From the cell containing the given text, extract its center point as (X, Y) coordinate. 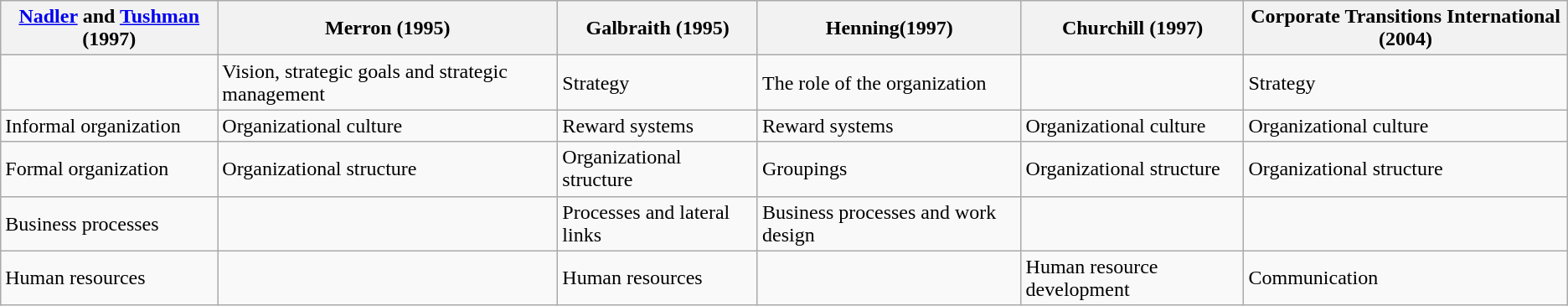
Galbraith (1995) (658, 29)
Business processes and work design (890, 223)
Merron (1995) (388, 29)
Formal organization (109, 169)
Human resource development (1132, 278)
Henning(1997) (890, 29)
Vision, strategic goals and strategic management (388, 82)
Nadler and Tushman (1997) (109, 29)
Informal organization (109, 126)
Corporate Transitions International (2004) (1406, 29)
The role of the organization (890, 82)
Communication (1406, 278)
Groupings (890, 169)
Processes and lateral links (658, 223)
Churchill (1997) (1132, 29)
Business processes (109, 223)
